Identify which cell holds the provided text, then report its (x, y) central coordinate. 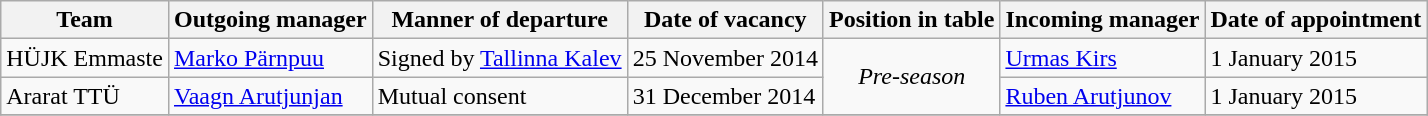
Urmas Kirs (1102, 58)
Vaagn Arutjunjan (270, 96)
Ararat TTÜ (85, 96)
Date of appointment (1316, 20)
Date of vacancy (725, 20)
Marko Pärnpuu (270, 58)
Team (85, 20)
Ruben Arutjunov (1102, 96)
31 December 2014 (725, 96)
Outgoing manager (270, 20)
Signed by Tallinna Kalev (500, 58)
25 November 2014 (725, 58)
Incoming manager (1102, 20)
HÜJK Emmaste (85, 58)
Pre-season (911, 77)
Manner of departure (500, 20)
Mutual consent (500, 96)
Position in table (911, 20)
